Locate the cell with the specified text and output its [x, y] center coordinate. 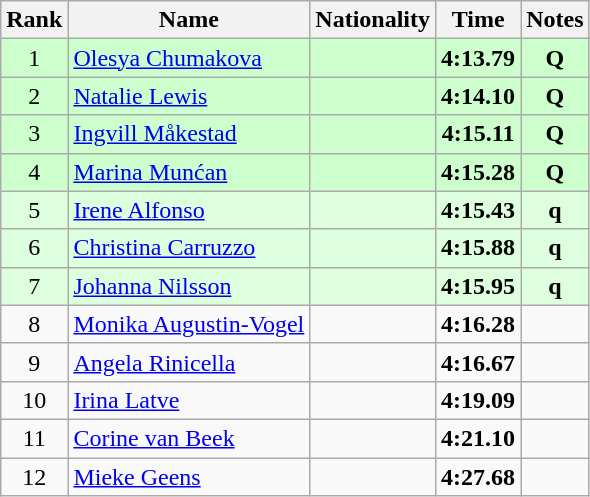
4:14.10 [478, 96]
Monika Augustin-Vogel [189, 324]
5 [34, 210]
4:15.95 [478, 286]
4:19.09 [478, 400]
Name [189, 20]
Ingvill Måkestad [189, 134]
2 [34, 96]
10 [34, 400]
4:15.11 [478, 134]
Olesya Chumakova [189, 58]
Time [478, 20]
Irina Latve [189, 400]
4:15.88 [478, 248]
9 [34, 362]
Mieke Geens [189, 477]
4 [34, 172]
Natalie Lewis [189, 96]
4:16.67 [478, 362]
Johanna Nilsson [189, 286]
12 [34, 477]
Marina Munćan [189, 172]
3 [34, 134]
Corine van Beek [189, 438]
6 [34, 248]
Nationality [373, 20]
Irene Alfonso [189, 210]
4:27.68 [478, 477]
11 [34, 438]
7 [34, 286]
4:15.28 [478, 172]
Angela Rinicella [189, 362]
Rank [34, 20]
Notes [555, 20]
4:16.28 [478, 324]
Christina Carruzzo [189, 248]
8 [34, 324]
1 [34, 58]
4:21.10 [478, 438]
4:13.79 [478, 58]
4:15.43 [478, 210]
